Output the [X, Y] coordinate of the center of the cell containing the given text.  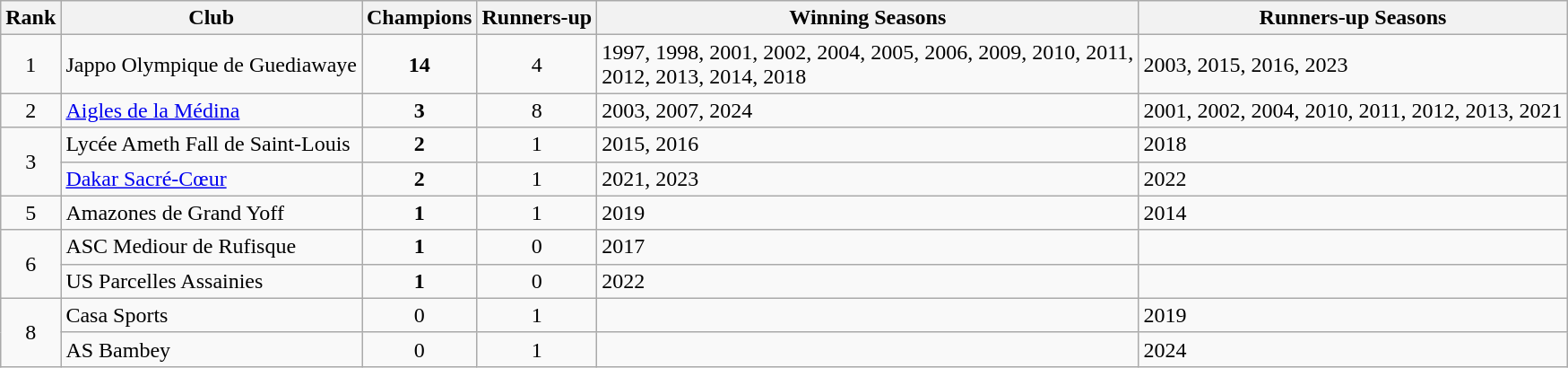
14 [420, 65]
2021, 2023 [868, 179]
Jappo Olympique de Guediawaye [212, 65]
1997, 1998, 2001, 2002, 2004, 2005, 2006, 2009, 2010, 2011,2012, 2013, 2014, 2018 [868, 65]
4 [537, 65]
ASC Mediour de Rufisque [212, 247]
Casa Sports [212, 315]
Rank [30, 18]
2001, 2002, 2004, 2010, 2011, 2012, 2013, 2021 [1353, 110]
2003, 2007, 2024 [868, 110]
AS Bambey [212, 349]
Winning Seasons [868, 18]
Club [212, 18]
2003, 2015, 2016, 2023 [1353, 65]
Runners-up [537, 18]
Aigles de la Médina [212, 110]
2024 [1353, 349]
6 [30, 264]
Amazones de Grand Yoff [212, 213]
2018 [1353, 145]
5 [30, 213]
Lycée Ameth Fall de Saint-Louis [212, 145]
Dakar Sacré-Cœur [212, 179]
Champions [420, 18]
Runners-up Seasons [1353, 18]
US Parcelles Assainies [212, 281]
2014 [1353, 213]
2015, 2016 [868, 145]
2017 [868, 247]
